Identify which cell holds the provided text, then report its (x, y) central coordinate. 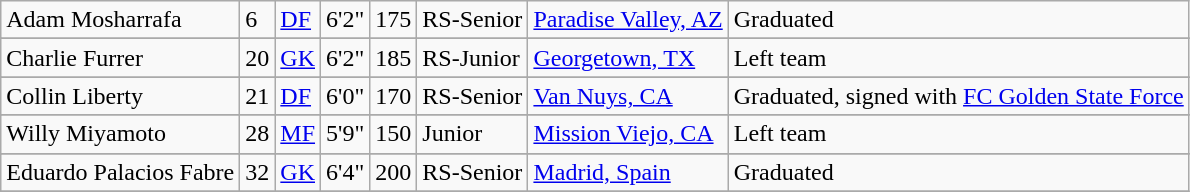
32 (258, 172)
Georgetown, TX (628, 58)
Junior (472, 134)
185 (394, 58)
Graduated, signed with FC Golden State Force (958, 96)
170 (394, 96)
5'9" (346, 134)
150 (394, 134)
Mission Viejo, CA (628, 134)
Adam Mosharrafa (120, 20)
Madrid, Spain (628, 172)
175 (394, 20)
28 (258, 134)
RS-Junior (472, 58)
6'0" (346, 96)
20 (258, 58)
21 (258, 96)
200 (394, 172)
Van Nuys, CA (628, 96)
MF (298, 134)
Eduardo Palacios Fabre (120, 172)
Paradise Valley, AZ (628, 20)
6 (258, 20)
Willy Miyamoto (120, 134)
Collin Liberty (120, 96)
Charlie Furrer (120, 58)
6'4" (346, 172)
